Find where the given text appears and provide that cell's center as [x, y] coordinate. 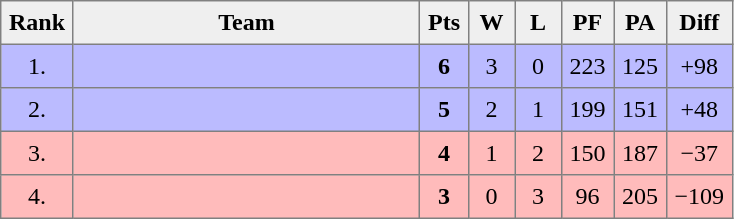
4 [444, 153]
125 [640, 66]
187 [640, 153]
4. [38, 197]
W [491, 23]
+48 [699, 110]
3. [38, 153]
Team [246, 23]
199 [587, 110]
−37 [699, 153]
1. [38, 66]
223 [587, 66]
PF [587, 23]
5 [444, 110]
PA [640, 23]
205 [640, 197]
L [538, 23]
Rank [38, 23]
Pts [444, 23]
150 [587, 153]
+98 [699, 66]
151 [640, 110]
−109 [699, 197]
96 [587, 197]
2. [38, 110]
6 [444, 66]
Diff [699, 23]
